Identify which cell holds the provided text, then report its [X, Y] central coordinate. 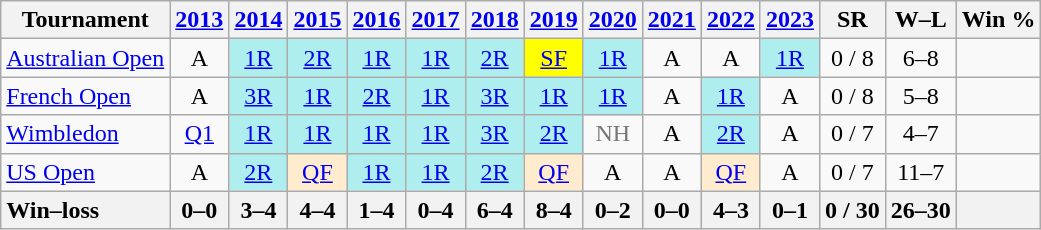
2022 [730, 20]
SR [852, 20]
Australian Open [86, 58]
26–30 [920, 210]
11–7 [920, 172]
3–4 [258, 210]
Tournament [86, 20]
French Open [86, 96]
0–1 [790, 210]
6–4 [494, 210]
0 / 30 [852, 210]
NH [612, 134]
Win % [998, 20]
2021 [672, 20]
1–4 [376, 210]
Wimbledon [86, 134]
2017 [436, 20]
4–7 [920, 134]
SF [554, 58]
2023 [790, 20]
Q1 [200, 134]
2020 [612, 20]
2013 [200, 20]
W–L [920, 20]
2018 [494, 20]
0–4 [436, 210]
0–2 [612, 210]
5–8 [920, 96]
4–3 [730, 210]
6–8 [920, 58]
US Open [86, 172]
Win–loss [86, 210]
2019 [554, 20]
2015 [318, 20]
4–4 [318, 210]
2016 [376, 20]
8–4 [554, 210]
2014 [258, 20]
